Capture the cell that displays the provided text and extract its [x, y] central coordinate. 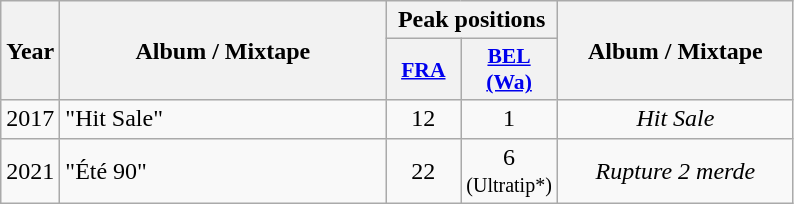
2021 [30, 170]
1 [510, 119]
"Été 90" [223, 170]
Peak positions [472, 20]
12 [424, 119]
Hit Sale [675, 119]
2017 [30, 119]
FRA [424, 70]
Rupture 2 merde [675, 170]
BEL (Wa) [510, 70]
"Hit Sale" [223, 119]
6(Ultratip*) [510, 170]
22 [424, 170]
Year [30, 50]
